Determine the [X, Y] coordinate at the center of the cell enclosing the given text.  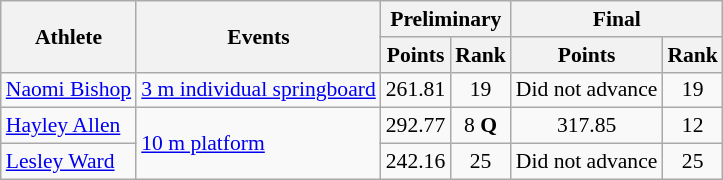
Final [617, 19]
261.81 [416, 90]
Lesley Ward [68, 162]
Naomi Bishop [68, 90]
242.16 [416, 162]
3 m individual springboard [258, 90]
Hayley Allen [68, 126]
10 m platform [258, 144]
12 [692, 126]
8 Q [480, 126]
Preliminary [446, 19]
317.85 [587, 126]
292.77 [416, 126]
Athlete [68, 36]
Events [258, 36]
